Search for the cell housing the specified text and yield its [x, y] center coordinate. 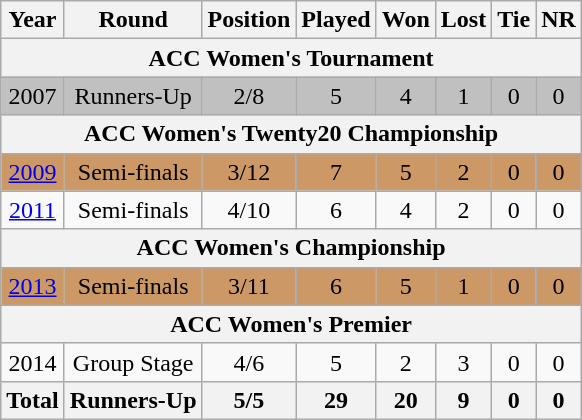
2009 [33, 172]
Year [33, 20]
Group Stage [133, 362]
ACC Women's Twenty20 Championship [292, 134]
Won [406, 20]
4/10 [249, 210]
2014 [33, 362]
29 [336, 400]
Lost [463, 20]
Round [133, 20]
ACC Women's Tournament [292, 58]
Total [33, 400]
Position [249, 20]
2/8 [249, 96]
3/12 [249, 172]
ACC Women's Championship [292, 248]
9 [463, 400]
2013 [33, 286]
ACC Women's Premier [292, 324]
3/11 [249, 286]
4/6 [249, 362]
20 [406, 400]
2011 [33, 210]
7 [336, 172]
3 [463, 362]
5/5 [249, 400]
Tie [514, 20]
2007 [33, 96]
NR [559, 20]
Played [336, 20]
